Return the [X, Y] coordinate for the center point of the cell that contains the specified text.  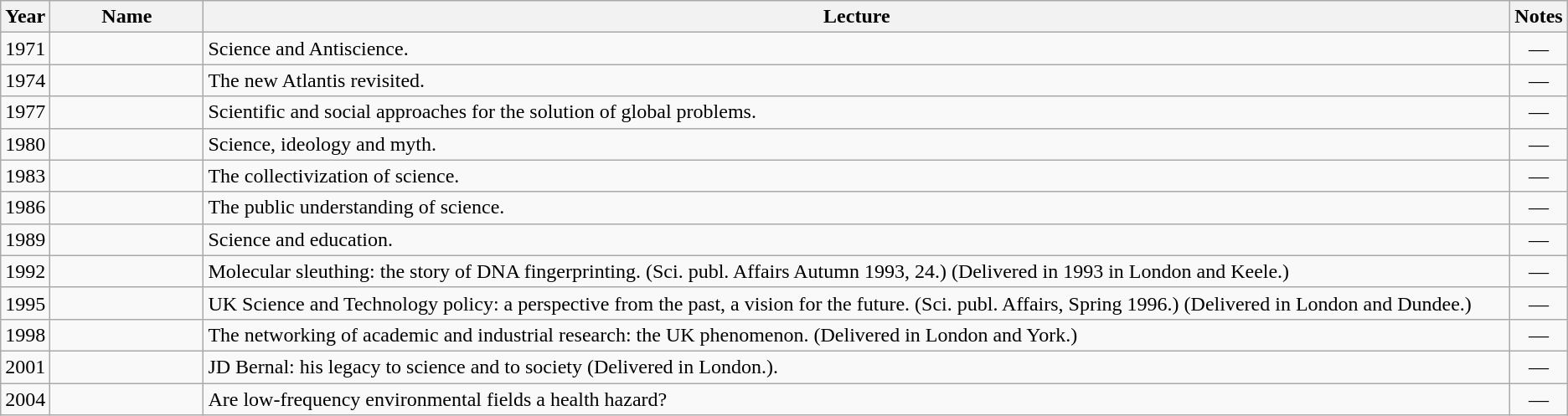
Science, ideology and myth. [857, 144]
1983 [25, 176]
JD Bernal: his legacy to science and to society (Delivered in London.). [857, 367]
2004 [25, 399]
Molecular sleuthing: the story of DNA fingerprinting. (Sci. publ. Affairs Autumn 1993, 24.) (Delivered in 1993 in London and Keele.) [857, 271]
1971 [25, 49]
Scientific and social approaches for the solution of global problems. [857, 112]
The public understanding of science. [857, 208]
Notes [1539, 17]
1974 [25, 80]
1998 [25, 335]
1977 [25, 112]
Science and Antiscience. [857, 49]
The collectivization of science. [857, 176]
Name [127, 17]
1989 [25, 239]
1992 [25, 271]
The networking of academic and industrial research: the UK phenomenon. (Delivered in London and York.) [857, 335]
1995 [25, 303]
Lecture [857, 17]
Are low-frequency environmental fields a health hazard? [857, 399]
Year [25, 17]
1986 [25, 208]
The new Atlantis revisited. [857, 80]
1980 [25, 144]
Science and education. [857, 239]
2001 [25, 367]
